Extract the [X, Y] coordinate from the center of the cell holding the provided text.  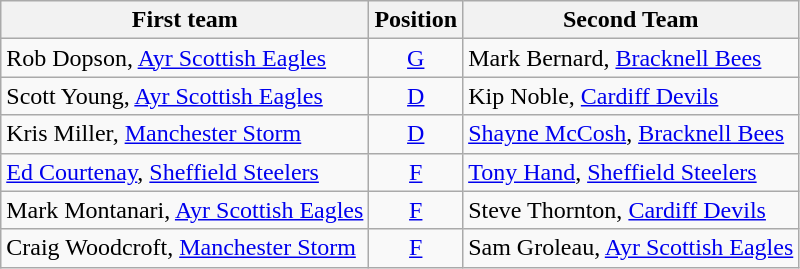
Shayne McCosh, Bracknell Bees [631, 134]
Kip Noble, Cardiff Devils [631, 96]
Scott Young, Ayr Scottish Eagles [185, 96]
Second Team [631, 20]
Mark Bernard, Bracknell Bees [631, 58]
Steve Thornton, Cardiff Devils [631, 210]
Sam Groleau, Ayr Scottish Eagles [631, 248]
Kris Miller, Manchester Storm [185, 134]
Tony Hand, Sheffield Steelers [631, 172]
First team [185, 20]
Ed Courtenay, Sheffield Steelers [185, 172]
Rob Dopson, Ayr Scottish Eagles [185, 58]
Mark Montanari, Ayr Scottish Eagles [185, 210]
Position [416, 20]
Craig Woodcroft, Manchester Storm [185, 248]
G [416, 58]
